Scan for the cell matching the given text and deliver its (X, Y) coordinate at center. 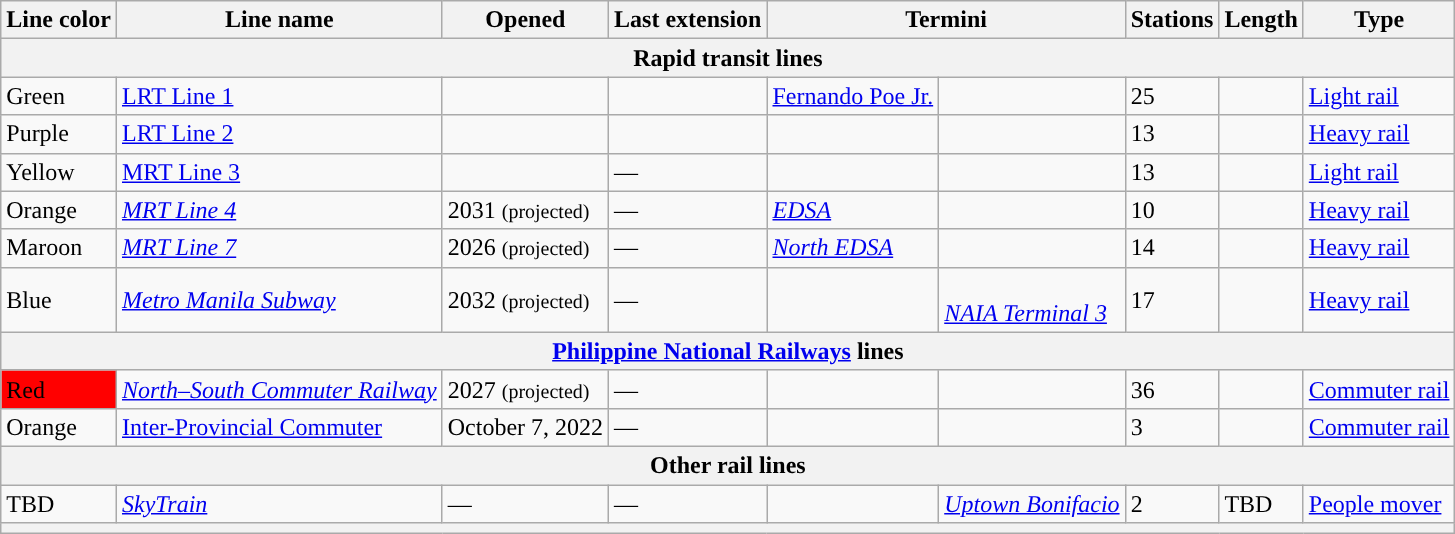
2032 (projected) (525, 300)
Maroon (59, 248)
Philippine National Railways lines (728, 351)
2 (1172, 503)
Green (59, 96)
Type (1379, 20)
People mover (1379, 503)
Line color (59, 20)
Stations (1172, 20)
Blue (59, 300)
36 (1172, 389)
LRT Line 1 (279, 96)
North–South Commuter Railway (279, 389)
Fernando Poe Jr. (853, 96)
North EDSA (853, 248)
2027 (projected) (525, 389)
SkyTrain (279, 503)
Line name (279, 20)
Inter-Provincial Commuter (279, 427)
Yellow (59, 172)
EDSA (853, 210)
Length (1261, 20)
Rapid transit lines (728, 58)
10 (1172, 210)
2026 (projected) (525, 248)
Termini (946, 20)
Last extension (688, 20)
Metro Manila Subway (279, 300)
Opened (525, 20)
14 (1172, 248)
NAIA Terminal 3 (1032, 300)
Uptown Bonifacio (1032, 503)
MRT Line 4 (279, 210)
17 (1172, 300)
MRT Line 3 (279, 172)
Purple (59, 134)
Red (59, 389)
3 (1172, 427)
Other rail lines (728, 465)
2031 (projected) (525, 210)
25 (1172, 96)
October 7, 2022 (525, 427)
MRT Line 7 (279, 248)
LRT Line 2 (279, 134)
